Identify which cell holds the provided text, then report its (X, Y) central coordinate. 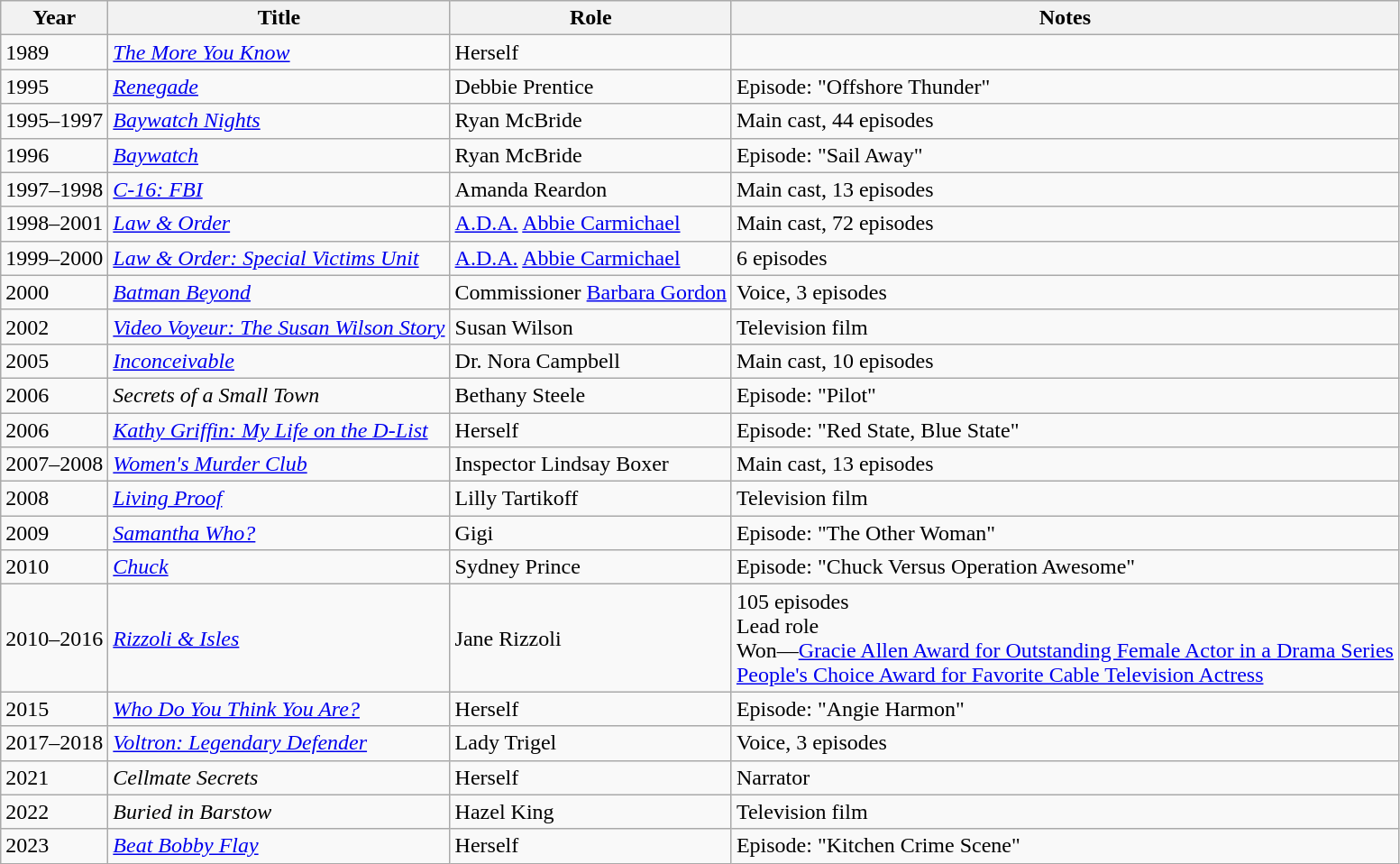
Episode: "Offshore Thunder" (1065, 87)
Title (279, 18)
C-16: FBI (279, 189)
2010–2016 (54, 639)
Chuck (279, 567)
Inspector Lindsay Boxer (590, 464)
2017–2018 (54, 743)
1995–1997 (54, 121)
Baywatch Nights (279, 121)
Amanda Reardon (590, 189)
Episode: "Pilot" (1065, 395)
Main cast, 10 episodes (1065, 361)
Episode: "Chuck Versus Operation Awesome" (1065, 567)
Sydney Prince (590, 567)
6 episodes (1065, 258)
Year (54, 18)
Episode: "Red State, Blue State" (1065, 430)
2007–2008 (54, 464)
Commissioner Barbara Gordon (590, 292)
Episode: "Kitchen Crime Scene" (1065, 846)
Law & Order: Special Victims Unit (279, 258)
1999–2000 (54, 258)
Role (590, 18)
Buried in Barstow (279, 812)
Main cast, 44 episodes (1065, 121)
2023 (54, 846)
2005 (54, 361)
Gigi (590, 533)
1998–2001 (54, 224)
2000 (54, 292)
Debbie Prentice (590, 87)
2021 (54, 777)
Hazel King (590, 812)
Episode: "Angie Harmon" (1065, 709)
Cellmate Secrets (279, 777)
Notes (1065, 18)
1995 (54, 87)
Renegade (279, 87)
2022 (54, 812)
2008 (54, 499)
Who Do You Think You Are? (279, 709)
Beat Bobby Flay (279, 846)
Lilly Tartikoff (590, 499)
Baywatch (279, 155)
Dr. Nora Campbell (590, 361)
2010 (54, 567)
Law & Order (279, 224)
Women's Murder Club (279, 464)
Narrator (1065, 777)
Secrets of a Small Town (279, 395)
Episode: "The Other Woman" (1065, 533)
Batman Beyond (279, 292)
The More You Know (279, 52)
Jane Rizzoli (590, 639)
Episode: "Sail Away" (1065, 155)
Lady Trigel (590, 743)
Voltron: Legendary Defender (279, 743)
2015 (54, 709)
Living Proof (279, 499)
Inconceivable (279, 361)
Susan Wilson (590, 326)
1997–1998 (54, 189)
1996 (54, 155)
2009 (54, 533)
Samantha Who? (279, 533)
Main cast, 72 episodes (1065, 224)
Rizzoli & Isles (279, 639)
Video Voyeur: The Susan Wilson Story (279, 326)
Kathy Griffin: My Life on the D-List (279, 430)
1989 (54, 52)
Bethany Steele (590, 395)
2002 (54, 326)
